Provide the (X, Y) coordinate of the cell's center where the given text is located.  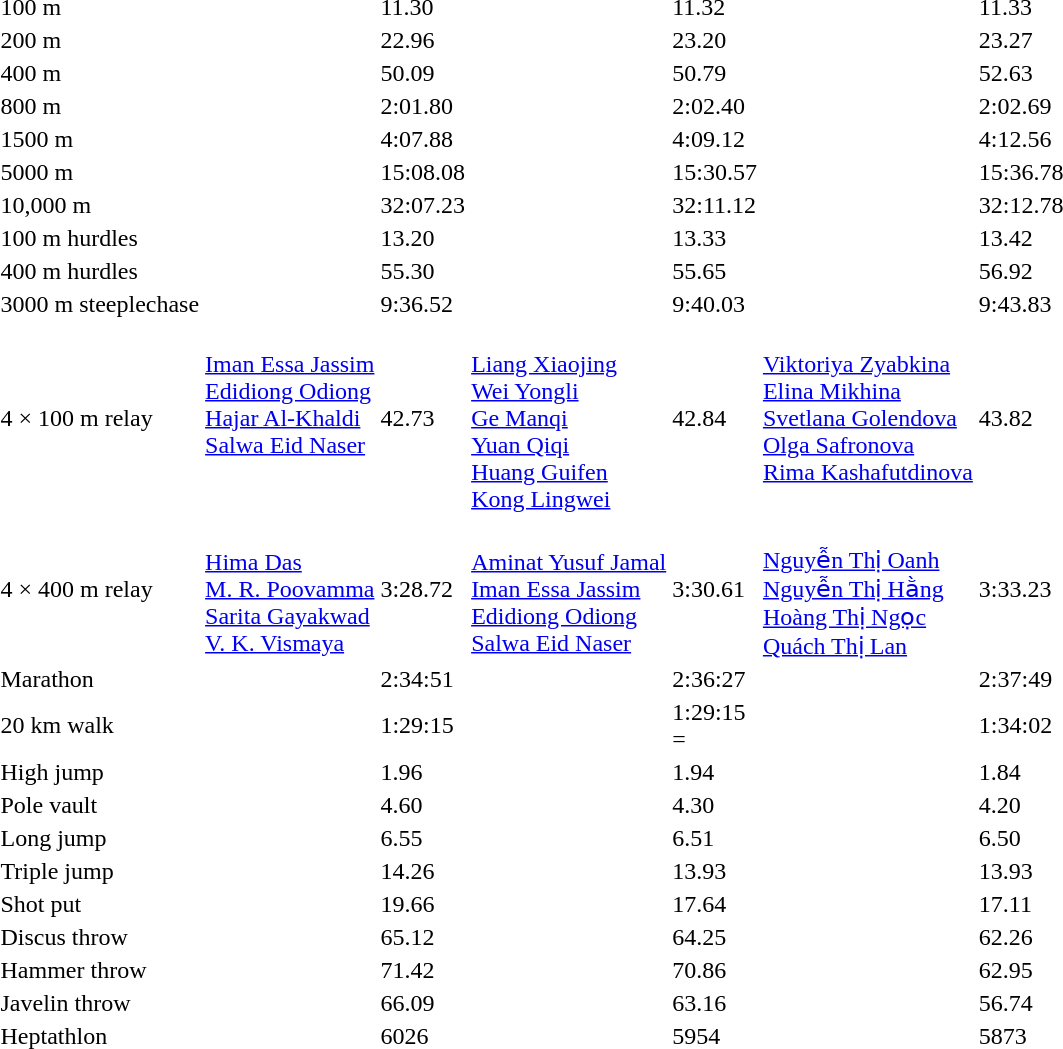
6.55 (423, 838)
Iman Essa JassimEdidiong OdiongHajar Al-KhaldiSalwa Eid Naser (290, 418)
64.25 (715, 937)
9:40.03 (715, 304)
1.96 (423, 772)
2:02.40 (715, 106)
32:07.23 (423, 205)
71.42 (423, 970)
22.96 (423, 40)
4:09.12 (715, 139)
32:11.12 (715, 205)
50.09 (423, 73)
70.86 (715, 970)
42.73 (423, 418)
55.65 (715, 271)
2:36:27 (715, 679)
3:28.72 (423, 589)
65.12 (423, 937)
14.26 (423, 871)
50.79 (715, 73)
55.30 (423, 271)
9:36.52 (423, 304)
2:01.80 (423, 106)
66.09 (423, 1003)
Liang XiaojingWei YongliGe ManqiYuan QiqiHuang GuifenKong Lingwei (569, 418)
15:08.08 (423, 172)
1:29:15 (423, 726)
4:07.88 (423, 139)
1:29:15= (715, 726)
Hima DasM. R. PoovammaSarita GayakwadV. K. Vismaya (290, 589)
3:30.61 (715, 589)
Nguyễn Thị OanhNguyễn Thị HằngHoàng Thị NgọcQuách Thị Lan (868, 589)
23.20 (715, 40)
63.16 (715, 1003)
Aminat Yusuf JamalIman Essa JassimEdidiong OdiongSalwa Eid Naser (569, 589)
13.20 (423, 238)
13.33 (715, 238)
Viktoriya ZyabkinaElina MikhinaSvetlana GolendovaOlga SafronovaRima Kashafutdinova (868, 418)
4.30 (715, 805)
19.66 (423, 904)
17.64 (715, 904)
6.51 (715, 838)
42.84 (715, 418)
15:30.57 (715, 172)
1.94 (715, 772)
13.93 (715, 871)
2:34:51 (423, 679)
4.60 (423, 805)
